Capture the cell that displays the provided text and extract its (x, y) central coordinate. 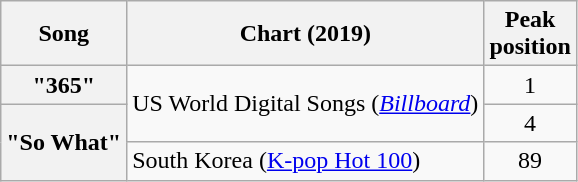
89 (530, 161)
"So What" (64, 142)
Peakposition (530, 34)
4 (530, 123)
"365" (64, 85)
US World Digital Songs (Billboard) (306, 104)
1 (530, 85)
Song (64, 34)
South Korea (K-pop Hot 100) (306, 161)
Chart (2019) (306, 34)
